Output the [X, Y] coordinate of the center of the cell containing the given text.  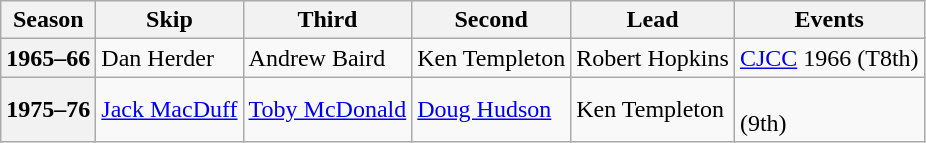
Doug Hudson [492, 110]
Lead [653, 20]
Andrew Baird [328, 58]
1965–66 [48, 58]
Second [492, 20]
(9th) [829, 110]
1975–76 [48, 110]
Third [328, 20]
CJCC 1966 (T8th) [829, 58]
Robert Hopkins [653, 58]
Toby McDonald [328, 110]
Events [829, 20]
Skip [170, 20]
Season [48, 20]
Jack MacDuff [170, 110]
Dan Herder [170, 58]
